From the cell containing the given text, extract its center point as (x, y) coordinate. 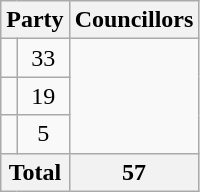
Party (35, 20)
Total (35, 172)
Councillors (134, 20)
19 (43, 96)
33 (43, 58)
57 (134, 172)
5 (43, 134)
